Return (X, Y) of the center of cell containing provided text 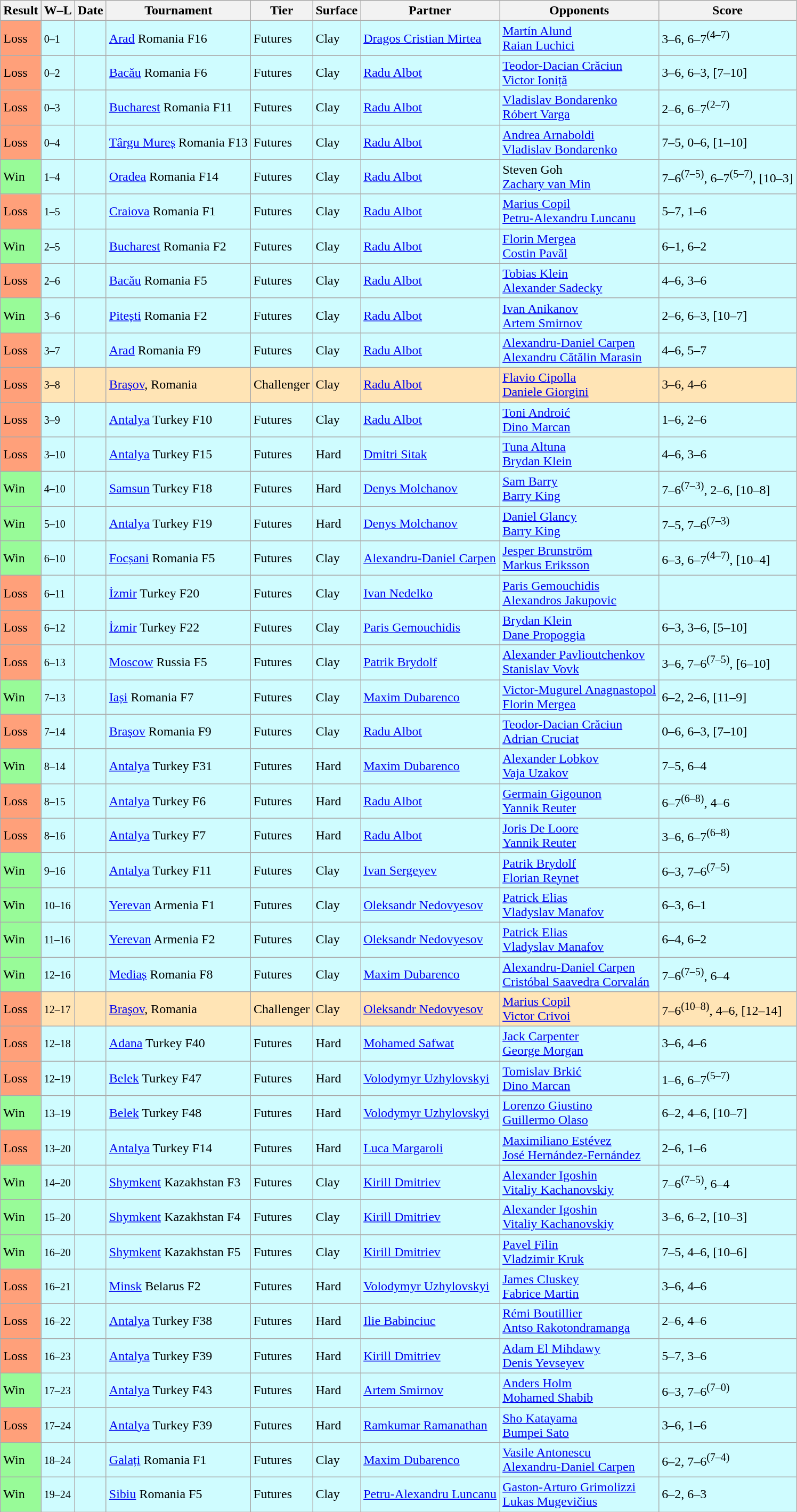
Marius Copil Victor Crivoi (580, 1009)
Antalya Turkey F14 (178, 1148)
Ilie Babinciuc (430, 1321)
Petru-Alexandru Luncanu (430, 1494)
0–4 (58, 142)
Focșani Romania F5 (178, 559)
6–2, 2–6, [11–9] (728, 697)
6–2, 6–3 (728, 1494)
Antalya Turkey F7 (178, 836)
Joris De Loore Yannik Reuter (580, 836)
Tuna Altuna Brydan Klein (580, 454)
2–5 (58, 246)
Artem Smirnov (430, 1390)
Pavel Filin Vladzimir Kruk (580, 1251)
Belek Turkey F47 (178, 1079)
Mediaș Romania F8 (178, 974)
Bacău Romania F5 (178, 280)
Antalya Turkey F31 (178, 766)
12–18 (58, 1044)
3–6, 6–7(6–8) (728, 836)
Date (91, 11)
Luca Margaroli (430, 1148)
3–6 (58, 316)
Shymkent Kazakhstan F3 (178, 1182)
Braşov Romania F9 (178, 731)
Patrik Brydolf (430, 662)
Maximiliano Estévez José Hernández-Fernández (580, 1148)
Arad Romania F16 (178, 38)
Teodor-Dacian Crăciun Victor Ioniță (580, 72)
7–5, 0–6, [1–10] (728, 142)
Alexandru-Daniel Carpen Cristóbal Saavedra Corvalán (580, 974)
Ivan Sergeyev (430, 870)
0–3 (58, 108)
11–16 (58, 939)
James Cluskey Fabrice Martin (580, 1287)
Steven Goh Zachary van Min (580, 177)
Brydan Klein Dane Propoggia (580, 628)
7–6(7–3), 2–6, [10–8] (728, 489)
Flavio Cipolla Daniele Giorgini (580, 385)
3–9 (58, 419)
6–3, 6–1 (728, 905)
2–6 (58, 280)
Arad Romania F9 (178, 350)
Alexandru-Daniel Carpen (430, 559)
Dmitri Sitak (430, 454)
Tier (282, 11)
6–7(6–8), 4–6 (728, 801)
Antalya Turkey F43 (178, 1390)
Alexander Pavlioutchenkov Stanislav Vovk (580, 662)
Moscow Russia F5 (178, 662)
Anders Holm Mohamed Shabib (580, 1390)
Oradea Romania F14 (178, 177)
7–5, 6–4 (728, 766)
Yerevan Armenia F1 (178, 905)
Teodor-Dacian Crăciun Adrian Cruciat (580, 731)
6–12 (58, 628)
6–10 (58, 559)
13–20 (58, 1148)
Paris Gemouchidis Alexandros Jakupovic (580, 593)
Tournament (178, 11)
Samsun Turkey F18 (178, 489)
7–5, 4–6, [10–6] (728, 1251)
Adana Turkey F40 (178, 1044)
Yerevan Armenia F2 (178, 939)
Surface (337, 11)
Craiova Romania F1 (178, 211)
Andrea Arnaboldi Vladislav Bondarenko (580, 142)
3–8 (58, 385)
Toni Androić Dino Marcan (580, 419)
16–21 (58, 1287)
7–5, 7–6(7–3) (728, 523)
Antalya Turkey F15 (178, 454)
3–7 (58, 350)
2–6, 4–6 (728, 1321)
Bucharest Romania F11 (178, 108)
6–2, 7–6(7–4) (728, 1459)
Score (728, 11)
Patrik Brydolf Florian Reynet (580, 870)
Jesper Brunström Markus Eriksson (580, 559)
4–10 (58, 489)
Antalya Turkey F11 (178, 870)
Galați Romania F1 (178, 1459)
12–19 (58, 1079)
Result (21, 11)
6–13 (58, 662)
0–2 (58, 72)
Sibiu Romania F5 (178, 1494)
Shymkent Kazakhstan F5 (178, 1251)
19–24 (58, 1494)
Lorenzo Giustino Guillermo Olaso (580, 1113)
15–20 (58, 1217)
Pitești Romania F2 (178, 316)
6–3, 7–6(7–0) (728, 1390)
6–2, 4–6, [10–7] (728, 1113)
Mohamed Safwat (430, 1044)
6–1, 6–2 (728, 246)
4–6, 5–7 (728, 350)
5–10 (58, 523)
2–6, 6–7(2–7) (728, 108)
Belek Turkey F48 (178, 1113)
Martín Alund Raian Luchici (580, 38)
6–3, 3–6, [5–10] (728, 628)
İzmir Turkey F20 (178, 593)
Alexandru-Daniel Carpen Alexandru Cătălin Marasin (580, 350)
Vladislav Bondarenko Róbert Varga (580, 108)
1–6, 6–7(5–7) (728, 1079)
Tomislav Brkić Dino Marcan (580, 1079)
8–16 (58, 836)
Antalya Turkey F10 (178, 419)
12–16 (58, 974)
17–24 (58, 1425)
7–6(10–8), 4–6, [12–14] (728, 1009)
16–20 (58, 1251)
Sam Barry Barry King (580, 489)
Bucharest Romania F2 (178, 246)
Florin Mergea Costin Pavăl (580, 246)
Jack Carpenter George Morgan (580, 1044)
Opponents (580, 11)
0–6, 6–3, [7–10] (728, 731)
Gaston-Arturo Grimolizzi Lukas Mugevičius (580, 1494)
Adam El Mihdawy Denis Yevseyev (580, 1356)
Marius Copil Petru-Alexandru Luncanu (580, 211)
3–6, 6–7(4–7) (728, 38)
13–19 (58, 1113)
Partner (430, 11)
Rémi Boutillier Antso Rakotondramanga (580, 1321)
7–14 (58, 731)
8–15 (58, 801)
3–6, 1–6 (728, 1425)
Germain Gigounon Yannik Reuter (580, 801)
3–6, 6–2, [10–3] (728, 1217)
Daniel Glancy Barry King (580, 523)
14–20 (58, 1182)
7–13 (58, 697)
0–1 (58, 38)
1–4 (58, 177)
7–6(7–5), 6–7(5–7), [10–3] (728, 177)
W–L (58, 11)
1–6, 2–6 (728, 419)
6–3, 7–6(7–5) (728, 870)
9–16 (58, 870)
Antalya Turkey F6 (178, 801)
6–3, 6–7(4–7), [10–4] (728, 559)
16–23 (58, 1356)
6–4, 6–2 (728, 939)
8–14 (58, 766)
Vasile Antonescu Alexandru-Daniel Carpen (580, 1459)
Iași Romania F7 (178, 697)
17–23 (58, 1390)
Antalya Turkey F19 (178, 523)
16–22 (58, 1321)
Ramkumar Ramanathan (430, 1425)
Victor-Mugurel Anagnastopol Florin Mergea (580, 697)
İzmir Turkey F22 (178, 628)
Sho Katayama Bumpei Sato (580, 1425)
5–7, 1–6 (728, 211)
Târgu Mureș Romania F13 (178, 142)
Bacău Romania F6 (178, 72)
2–6, 6–3, [10–7] (728, 316)
10–16 (58, 905)
3–6, 7–6(7–5), [6–10] (728, 662)
Ivan Nedelko (430, 593)
Shymkent Kazakhstan F4 (178, 1217)
2–6, 1–6 (728, 1148)
1–5 (58, 211)
18–24 (58, 1459)
Minsk Belarus F2 (178, 1287)
3–10 (58, 454)
Dragos Cristian Mirtea (430, 38)
Alexander Lobkov Vaja Uzakov (580, 766)
Antalya Turkey F38 (178, 1321)
3–6, 6–3, [7–10] (728, 72)
12–17 (58, 1009)
Paris Gemouchidis (430, 628)
6–11 (58, 593)
Tobias Klein Alexander Sadecky (580, 280)
Ivan Anikanov Artem Smirnov (580, 316)
5–7, 3–6 (728, 1356)
